Locate the cell with the specified text and output its (X, Y) center coordinate. 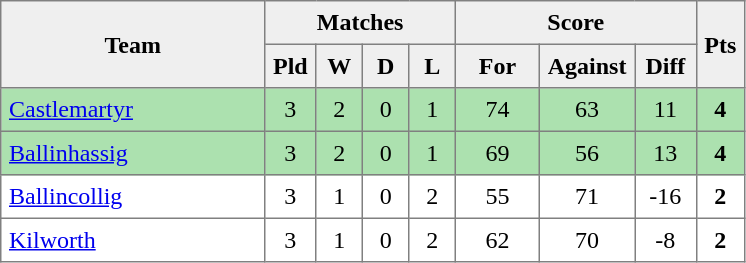
-16 (666, 197)
-8 (666, 240)
L (432, 66)
Diff (666, 66)
Pts (720, 44)
55 (497, 197)
Kilworth (133, 240)
Matches (360, 23)
74 (497, 110)
D (385, 66)
11 (666, 110)
13 (666, 153)
62 (497, 240)
71 (586, 197)
Ballinhassig (133, 153)
63 (586, 110)
Score (576, 23)
56 (586, 153)
W (339, 66)
For (497, 66)
Pld (290, 66)
69 (497, 153)
70 (586, 240)
Castlemartyr (133, 110)
Ballincollig (133, 197)
Team (133, 44)
Against (586, 66)
